Return [x, y] of the center of cell containing provided text 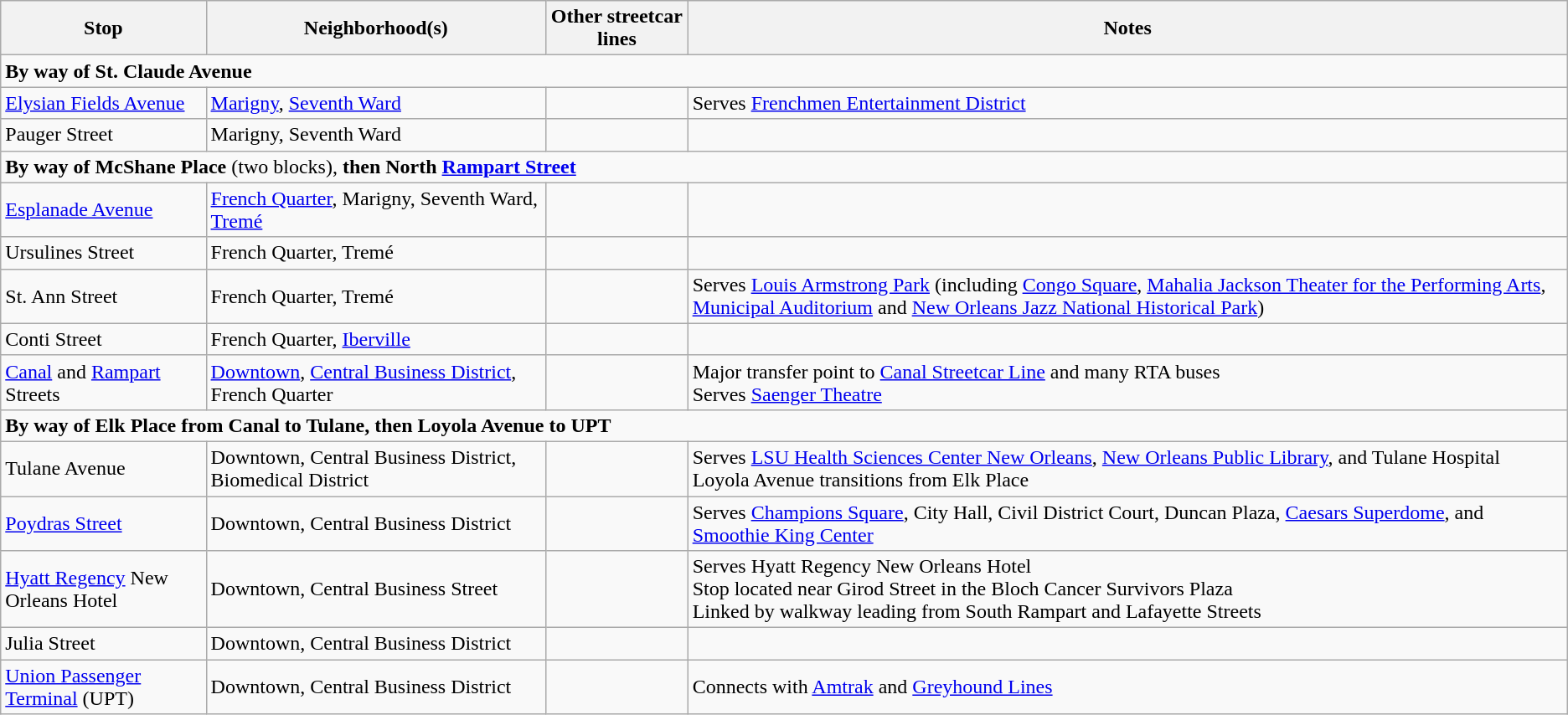
Notes [1127, 28]
Julia Street [104, 644]
Serves Champions Square, City Hall, Civil District Court, Duncan Plaza, Caesars Superdome, and Smoothie King Center [1127, 522]
Other streetcar lines [616, 28]
Ursulines Street [104, 253]
Connects with Amtrak and Greyhound Lines [1127, 687]
Poydras Street [104, 522]
By way of McShane Place (two blocks), then North Rampart Street [784, 167]
Major transfer point to Canal Streetcar Line and many RTA busesServes Saenger Theatre [1127, 382]
Stop [104, 28]
St. Ann Street [104, 296]
Conti Street [104, 339]
Downtown, Central Business District, Biomedical District [376, 469]
French Quarter, Iberville [376, 339]
Serves LSU Health Sciences Center New Orleans, New Orleans Public Library, and Tulane HospitalLoyola Avenue transitions from Elk Place [1127, 469]
By way of Elk Place from Canal to Tulane, then Loyola Avenue to UPT [784, 425]
Pauger Street [104, 135]
Downtown, Central Business Street [376, 589]
Elysian Fields Avenue [104, 103]
Neighborhood(s) [376, 28]
Canal and Rampart Streets [104, 382]
Esplanade Avenue [104, 209]
Hyatt Regency New Orleans Hotel [104, 589]
Tulane Avenue [104, 469]
Downtown, Central Business District, French Quarter [376, 382]
Serves Frenchmen Entertainment District [1127, 103]
French Quarter, Marigny, Seventh Ward, Tremé [376, 209]
By way of St. Claude Avenue [784, 71]
Union Passenger Terminal (UPT) [104, 687]
